Find where the given text appears and provide that cell's center as (X, Y) coordinate. 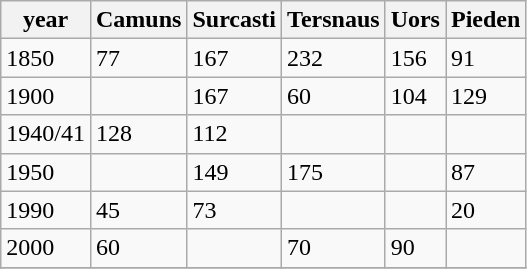
2000 (46, 248)
Surcasti (234, 20)
70 (334, 248)
1990 (46, 210)
129 (486, 96)
1850 (46, 58)
1900 (46, 96)
20 (486, 210)
Pieden (486, 20)
Camuns (138, 20)
91 (486, 58)
77 (138, 58)
112 (234, 134)
73 (234, 210)
90 (415, 248)
104 (415, 96)
1950 (46, 172)
156 (415, 58)
year (46, 20)
128 (138, 134)
232 (334, 58)
87 (486, 172)
175 (334, 172)
149 (234, 172)
Tersnaus (334, 20)
1940/41 (46, 134)
Uors (415, 20)
45 (138, 210)
